Return (X, Y) of the center of cell containing provided text 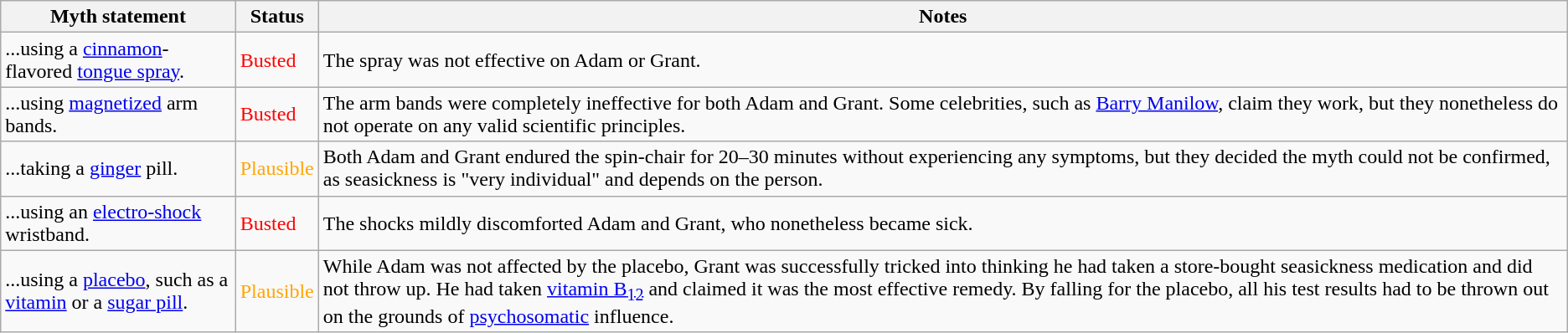
The shocks mildly discomforted Adam and Grant, who nonetheless became sick. (943, 223)
The spray was not effective on Adam or Grant. (943, 60)
...using a cinnamon-flavored tongue spray. (118, 60)
Notes (943, 17)
...using an electro-shock wristband. (118, 223)
...taking a ginger pill. (118, 169)
...using magnetized arm bands. (118, 114)
...using a placebo, such as a vitamin or a sugar pill. (118, 291)
Status (276, 17)
Myth statement (118, 17)
